Detect which cell encompasses the target text, then output its (X, Y) center coordinate. 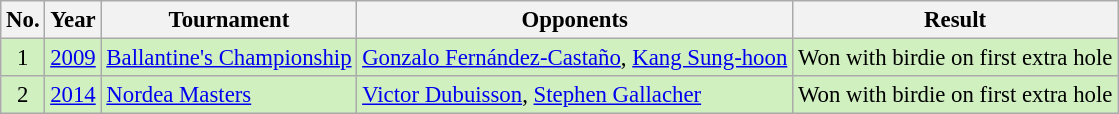
Ballantine's Championship (229, 58)
Nordea Masters (229, 95)
Opponents (575, 20)
Result (956, 20)
Year (73, 20)
1 (23, 58)
Tournament (229, 20)
No. (23, 20)
2009 (73, 58)
2014 (73, 95)
Victor Dubuisson, Stephen Gallacher (575, 95)
Gonzalo Fernández-Castaño, Kang Sung-hoon (575, 58)
2 (23, 95)
